Determine the [x, y] coordinate at the center of the cell enclosing the given text.  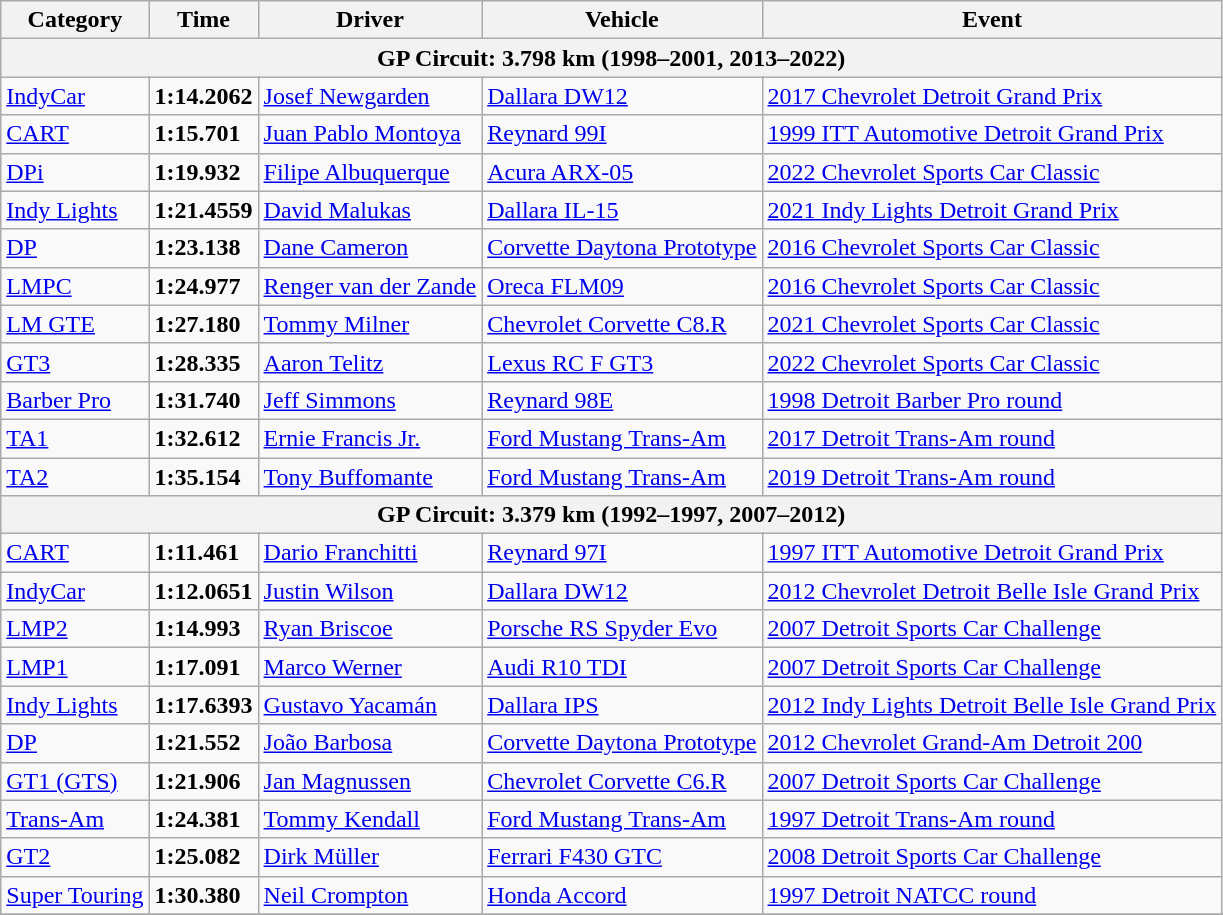
Barber Pro [75, 400]
Dallara IL-15 [622, 210]
1999 ITT Automotive Detroit Grand Prix [992, 134]
Trans-Am [75, 819]
Ferrari F430 GTC [622, 857]
Category [75, 20]
1:28.335 [204, 362]
1997 ITT Automotive Detroit Grand Prix [992, 553]
TA1 [75, 438]
Lexus RC F GT3 [622, 362]
DPi [75, 172]
1998 Detroit Barber Pro round [992, 400]
1:23.138 [204, 248]
TA2 [75, 477]
GT2 [75, 857]
2012 Chevrolet Grand-Am Detroit 200 [992, 743]
GP Circuit: 3.798 km (1998–2001, 2013–2022) [612, 58]
1:19.932 [204, 172]
2012 Indy Lights Detroit Belle Isle Grand Prix [992, 705]
Jan Magnussen [370, 781]
GT3 [75, 362]
2019 Detroit Trans-Am round [992, 477]
1:21.552 [204, 743]
Dallara IPS [622, 705]
1:25.082 [204, 857]
1:14.2062 [204, 96]
Oreca FLM09 [622, 286]
Reynard 97I [622, 553]
Chevrolet Corvette C6.R [622, 781]
Tommy Milner [370, 324]
Driver [370, 20]
1:21.4559 [204, 210]
Juan Pablo Montoya [370, 134]
1:17.091 [204, 667]
Ryan Briscoe [370, 629]
1:17.6393 [204, 705]
Gustavo Yacamán [370, 705]
Audi R10 TDI [622, 667]
Neil Crompton [370, 895]
Reynard 99I [622, 134]
1:11.461 [204, 553]
Dane Cameron [370, 248]
2017 Chevrolet Detroit Grand Prix [992, 96]
Vehicle [622, 20]
Chevrolet Corvette C8.R [622, 324]
2012 Chevrolet Detroit Belle Isle Grand Prix [992, 591]
1:35.154 [204, 477]
LM GTE [75, 324]
Event [992, 20]
GT1 (GTS) [75, 781]
1:12.0651 [204, 591]
Dirk Müller [370, 857]
LMP1 [75, 667]
Reynard 98E [622, 400]
Tony Buffomante [370, 477]
Josef Newgarden [370, 96]
2008 Detroit Sports Car Challenge [992, 857]
1:24.381 [204, 819]
Porsche RS Spyder Evo [622, 629]
1997 Detroit Trans-Am round [992, 819]
Dario Franchitti [370, 553]
GP Circuit: 3.379 km (1992–1997, 2007–2012) [612, 515]
2021 Indy Lights Detroit Grand Prix [992, 210]
Honda Accord [622, 895]
2021 Chevrolet Sports Car Classic [992, 324]
Tommy Kendall [370, 819]
Acura ARX-05 [622, 172]
LMP2 [75, 629]
2017 Detroit Trans-Am round [992, 438]
Filipe Albuquerque [370, 172]
1:24.977 [204, 286]
Aaron Telitz [370, 362]
Justin Wilson [370, 591]
David Malukas [370, 210]
1:14.993 [204, 629]
1:21.906 [204, 781]
1:27.180 [204, 324]
1997 Detroit NATCC round [992, 895]
1:32.612 [204, 438]
Ernie Francis Jr. [370, 438]
Jeff Simmons [370, 400]
João Barbosa [370, 743]
Super Touring [75, 895]
Renger van der Zande [370, 286]
Marco Werner [370, 667]
LMPC [75, 286]
1:15.701 [204, 134]
1:30.380 [204, 895]
1:31.740 [204, 400]
Time [204, 20]
